Find where the given text appears and provide that cell's center as [x, y] coordinate. 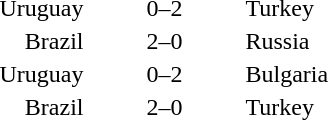
2–0 [164, 41]
0–2 [164, 74]
